Pinpoint the cell where the given text exists, returning its [x, y] midpoint coordinate. 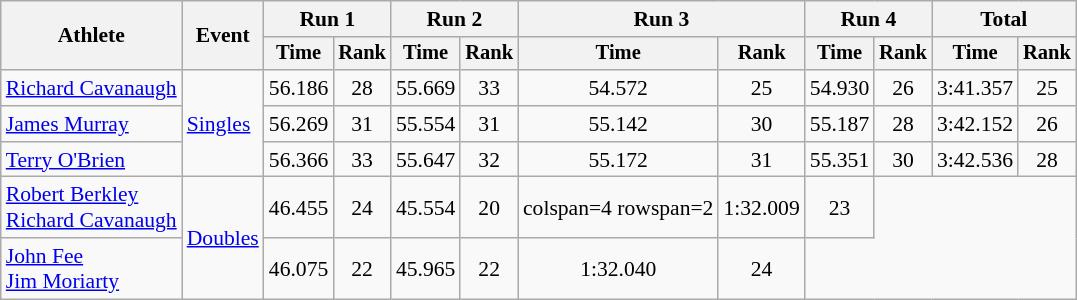
colspan=4 rowspan=2 [618, 208]
Run 3 [662, 19]
23 [840, 208]
1:32.009 [761, 208]
Singles [223, 124]
Richard Cavanaugh [92, 88]
54.572 [618, 88]
54.930 [840, 88]
Event [223, 36]
55.142 [618, 124]
55.554 [426, 124]
55.172 [618, 160]
32 [489, 160]
46.075 [298, 268]
Total [1004, 19]
Terry O'Brien [92, 160]
3:42.536 [975, 160]
56.186 [298, 88]
Doubles [223, 238]
45.554 [426, 208]
45.965 [426, 268]
20 [489, 208]
56.366 [298, 160]
55.187 [840, 124]
James Murray [92, 124]
Athlete [92, 36]
1:32.040 [618, 268]
3:41.357 [975, 88]
55.351 [840, 160]
Run 2 [454, 19]
55.647 [426, 160]
Run 1 [328, 19]
46.455 [298, 208]
John FeeJim Moriarty [92, 268]
Robert BerkleyRichard Cavanaugh [92, 208]
3:42.152 [975, 124]
Run 4 [868, 19]
55.669 [426, 88]
56.269 [298, 124]
